Return the (x, y) coordinate for the center point of the cell that contains the specified text.  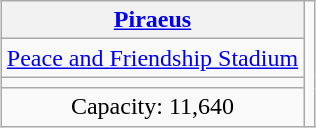
Peace and Friendship Stadium (152, 58)
Piraeus (152, 20)
Capacity: 11,640 (152, 107)
